Pinpoint the cell where the given text exists, returning its (x, y) midpoint coordinate. 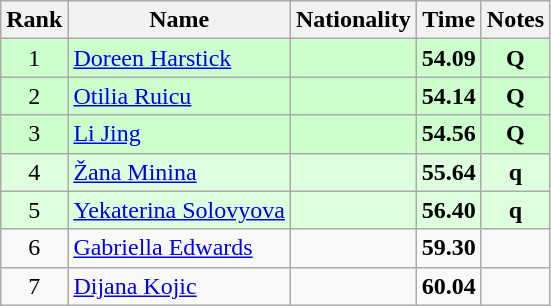
Yekaterina Solovyova (180, 210)
Dijana Kojic (180, 286)
Time (448, 20)
59.30 (448, 248)
Gabriella Edwards (180, 248)
54.56 (448, 134)
Doreen Harstick (180, 58)
4 (34, 172)
2 (34, 96)
Žana Minina (180, 172)
56.40 (448, 210)
55.64 (448, 172)
60.04 (448, 286)
5 (34, 210)
7 (34, 286)
3 (34, 134)
Name (180, 20)
Nationality (353, 20)
54.14 (448, 96)
6 (34, 248)
Rank (34, 20)
Otilia Ruicu (180, 96)
1 (34, 58)
Notes (515, 20)
54.09 (448, 58)
Li Jing (180, 134)
